For the text-containing cell, return its midpoint in [X, Y] coordinate format. 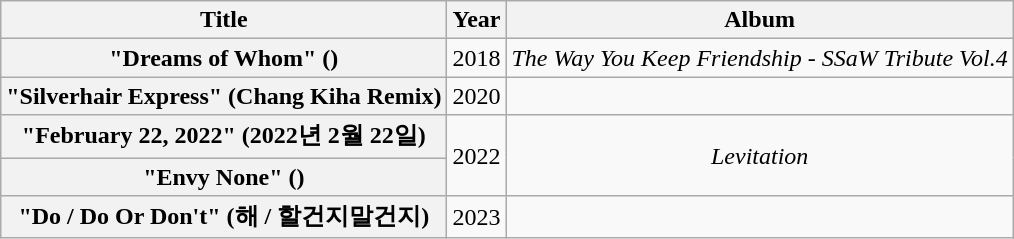
2022 [476, 156]
"Envy None" () [224, 177]
2018 [476, 58]
2020 [476, 96]
Year [476, 20]
"Silverhair Express" (Chang Kiha Remix) [224, 96]
"February 22, 2022" (2022년 2월 22일) [224, 136]
"Do / Do Or Don't" (해 / 할건지말건지) [224, 218]
The Way You Keep Friendship - SSaW Tribute Vol.4 [760, 58]
2023 [476, 218]
Levitation [760, 156]
Album [760, 20]
Title [224, 20]
"Dreams of Whom" () [224, 58]
